Extract the (X, Y) coordinate from the center of the cell holding the provided text.  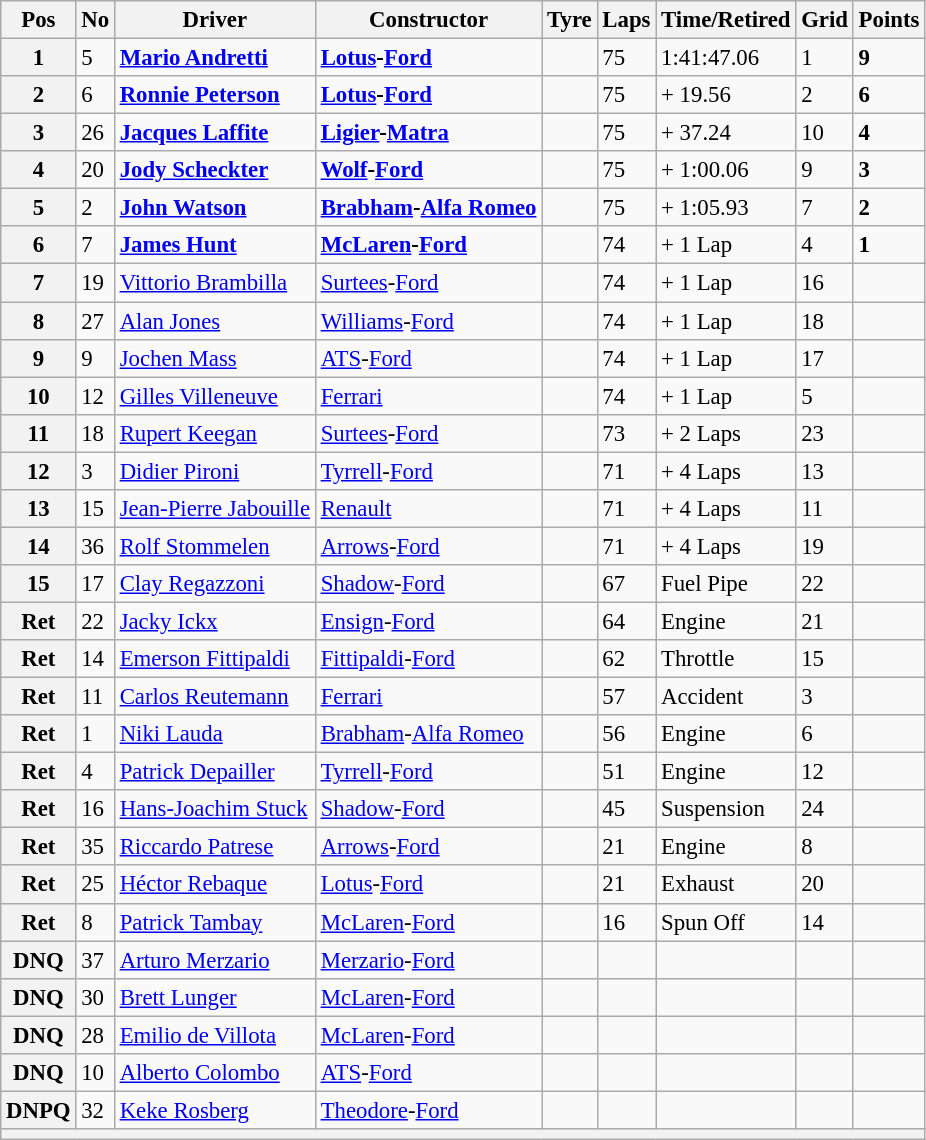
Héctor Rebaque (214, 885)
Fittipaldi-Ford (428, 659)
28 (95, 1035)
No (95, 20)
Jacques Laffite (214, 133)
37 (95, 960)
Ensign-Ford (428, 621)
Ronnie Peterson (214, 95)
Hans-Joachim Stuck (214, 809)
Clay Regazzoni (214, 584)
+ 2 Laps (726, 433)
24 (824, 809)
Williams-Ford (428, 321)
Alberto Colombo (214, 1073)
26 (95, 133)
Patrick Tambay (214, 922)
+ 19.56 (726, 95)
Niki Lauda (214, 734)
Carlos Reutemann (214, 697)
Accident (726, 697)
Theodore-Ford (428, 1110)
57 (626, 697)
64 (626, 621)
Suspension (726, 809)
Time/Retired (726, 20)
Fuel Pipe (726, 584)
Vittorio Brambilla (214, 283)
Merzario-Ford (428, 960)
Spun Off (726, 922)
25 (95, 885)
Rolf Stommelen (214, 546)
Pos (38, 20)
Renault (428, 509)
Jacky Ickx (214, 621)
Driver (214, 20)
Mario Andretti (214, 58)
Points (888, 20)
Emilio de Villota (214, 1035)
Keke Rosberg (214, 1110)
Grid (824, 20)
27 (95, 321)
Constructor (428, 20)
36 (95, 546)
45 (626, 809)
Jochen Mass (214, 358)
1:41:47.06 (726, 58)
Wolf-Ford (428, 170)
Didier Pironi (214, 471)
23 (824, 433)
James Hunt (214, 245)
Brett Lunger (214, 997)
Arturo Merzario (214, 960)
Throttle (726, 659)
51 (626, 772)
67 (626, 584)
56 (626, 734)
Tyre (570, 20)
73 (626, 433)
30 (95, 997)
+ 1:00.06 (726, 170)
+ 1:05.93 (726, 208)
Riccardo Patrese (214, 847)
Rupert Keegan (214, 433)
35 (95, 847)
Patrick Depailler (214, 772)
DNPQ (38, 1110)
John Watson (214, 208)
Ligier-Matra (428, 133)
Jean-Pierre Jabouille (214, 509)
Gilles Villeneuve (214, 396)
Alan Jones (214, 321)
32 (95, 1110)
Jody Scheckter (214, 170)
Emerson Fittipaldi (214, 659)
62 (626, 659)
Laps (626, 20)
+ 37.24 (726, 133)
Exhaust (726, 885)
